Capture the cell that displays the provided text and extract its (X, Y) central coordinate. 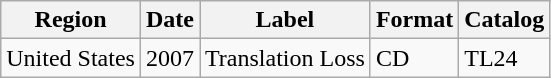
Region (71, 20)
United States (71, 58)
Date (170, 20)
TL24 (504, 58)
Format (414, 20)
2007 (170, 58)
Translation Loss (286, 58)
Catalog (504, 20)
CD (414, 58)
Label (286, 20)
